Find where the given text appears and provide that cell's center as [X, Y] coordinate. 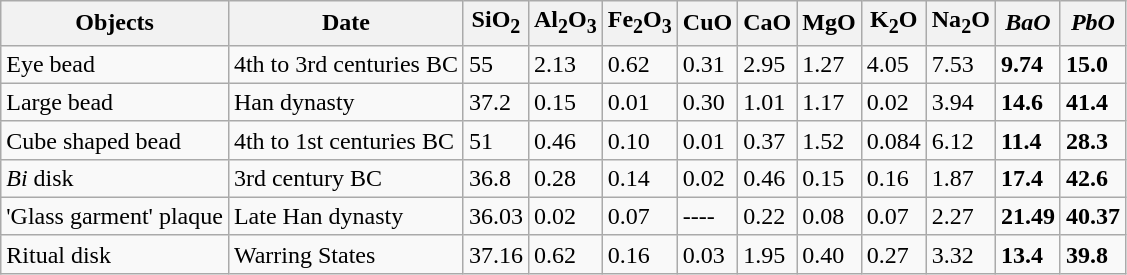
Objects [115, 23]
1.52 [829, 140]
37.2 [496, 102]
13.4 [1028, 254]
'Glass garment' plaque [115, 216]
0.10 [640, 140]
Late Han dynasty [346, 216]
CuO [707, 23]
3rd century BC [346, 178]
---- [707, 216]
7.53 [960, 64]
0.08 [829, 216]
42.6 [1092, 178]
Na2O [960, 23]
Ritual disk [115, 254]
2.95 [768, 64]
Han dynasty [346, 102]
39.8 [1092, 254]
4th to 1st centuries BC [346, 140]
4th to 3rd centuries BC [346, 64]
21.49 [1028, 216]
1.87 [960, 178]
36.8 [496, 178]
2.27 [960, 216]
0.31 [707, 64]
PbO [1092, 23]
4.05 [894, 64]
0.28 [565, 178]
Large bead [115, 102]
6.12 [960, 140]
0.084 [894, 140]
51 [496, 140]
1.01 [768, 102]
17.4 [1028, 178]
0.30 [707, 102]
0.27 [894, 254]
1.27 [829, 64]
Bi disk [115, 178]
Date [346, 23]
14.6 [1028, 102]
K2O [894, 23]
0.40 [829, 254]
MgO [829, 23]
2.13 [565, 64]
1.95 [768, 254]
0.22 [768, 216]
Al2O3 [565, 23]
40.37 [1092, 216]
0.14 [640, 178]
CaO [768, 23]
BaO [1028, 23]
0.03 [707, 254]
Eye bead [115, 64]
0.37 [768, 140]
28.3 [1092, 140]
36.03 [496, 216]
SiO2 [496, 23]
3.32 [960, 254]
15.0 [1092, 64]
1.17 [829, 102]
9.74 [1028, 64]
Fe2O3 [640, 23]
Warring States [346, 254]
37.16 [496, 254]
55 [496, 64]
41.4 [1092, 102]
Cube shaped bead [115, 140]
11.4 [1028, 140]
3.94 [960, 102]
